Capture the cell that displays the provided text and extract its [X, Y] central coordinate. 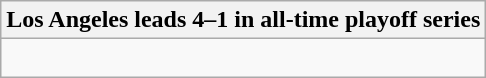
Los Angeles leads 4–1 in all-time playoff series [244, 20]
